Capture the cell that displays the provided text and extract its [x, y] central coordinate. 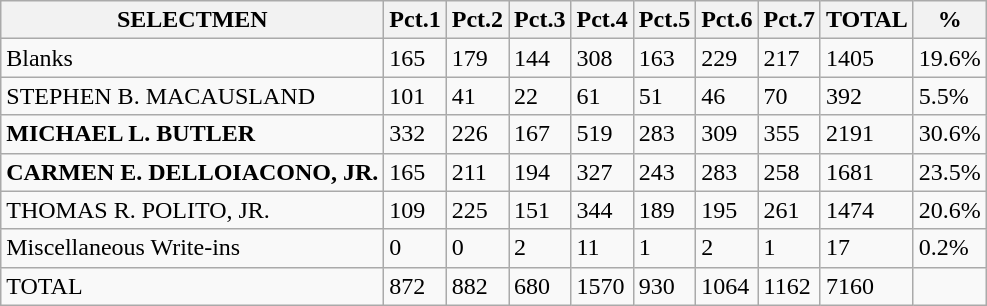
217 [789, 58]
STEPHEN B. MACAUSLAND [192, 96]
Pct.3 [540, 20]
309 [727, 134]
61 [602, 96]
930 [664, 286]
225 [477, 210]
Pct.1 [415, 20]
211 [477, 172]
327 [602, 172]
1681 [866, 172]
30.6% [950, 134]
226 [477, 134]
144 [540, 58]
872 [415, 286]
308 [602, 58]
CARMEN E. DELLOIACONO, JR. [192, 172]
22 [540, 96]
20.6% [950, 210]
70 [789, 96]
189 [664, 210]
Pct.2 [477, 20]
261 [789, 210]
519 [602, 134]
1570 [602, 286]
Pct.6 [727, 20]
355 [789, 134]
392 [866, 96]
7160 [866, 286]
Blanks [192, 58]
109 [415, 210]
680 [540, 286]
5.5% [950, 96]
101 [415, 96]
1162 [789, 286]
1405 [866, 58]
0.2% [950, 248]
229 [727, 58]
2191 [866, 134]
Pct.5 [664, 20]
1064 [727, 286]
163 [664, 58]
882 [477, 286]
194 [540, 172]
Pct.4 [602, 20]
1474 [866, 210]
332 [415, 134]
195 [727, 210]
MICHAEL L. BUTLER [192, 134]
THOMAS R. POLITO, JR. [192, 210]
243 [664, 172]
167 [540, 134]
51 [664, 96]
344 [602, 210]
17 [866, 248]
258 [789, 172]
SELECTMEN [192, 20]
151 [540, 210]
23.5% [950, 172]
46 [727, 96]
Miscellaneous Write-ins [192, 248]
Pct.7 [789, 20]
19.6% [950, 58]
% [950, 20]
179 [477, 58]
41 [477, 96]
11 [602, 248]
